Pinpoint the cell where the given text exists, returning its (x, y) midpoint coordinate. 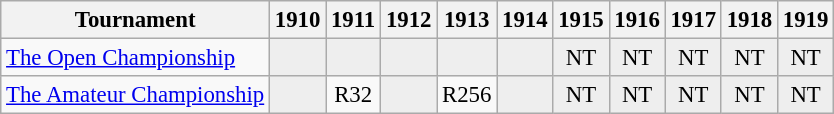
R32 (354, 95)
The Amateur Championship (136, 95)
1912 (409, 20)
1911 (354, 20)
1916 (637, 20)
1917 (693, 20)
1919 (805, 20)
Tournament (136, 20)
The Open Championship (136, 58)
1918 (749, 20)
R256 (467, 95)
1910 (298, 20)
1914 (525, 20)
1915 (581, 20)
1913 (467, 20)
